Output the (X, Y) coordinate of the center of the cell containing the given text.  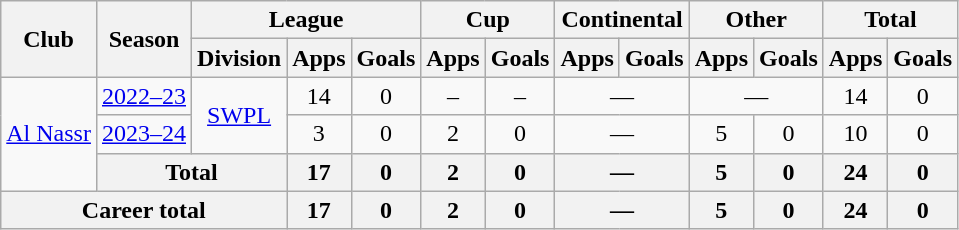
Continental (622, 20)
Al Nassr (49, 134)
Career total (144, 210)
2023–24 (144, 134)
League (306, 20)
3 (319, 134)
Club (49, 39)
10 (855, 134)
Division (240, 58)
Cup (488, 20)
Other (756, 20)
Season (144, 39)
2022–23 (144, 96)
SWPL (240, 115)
